For the text-containing cell, return its midpoint in (X, Y) coordinate format. 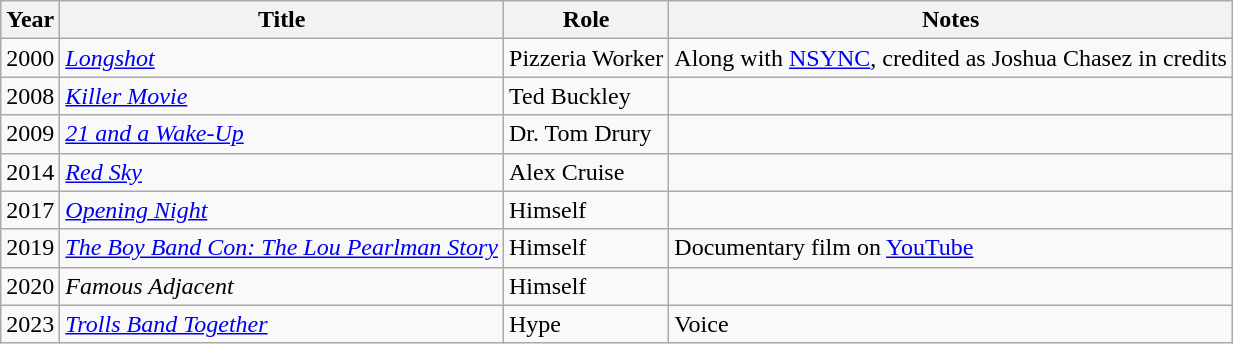
Year (30, 20)
Along with NSYNC, credited as Joshua Chasez in credits (951, 58)
2020 (30, 286)
2023 (30, 324)
2000 (30, 58)
Ted Buckley (586, 96)
Longshot (282, 58)
Famous Adjacent (282, 286)
The Boy Band Con: The Lou Pearlman Story (282, 248)
Hype (586, 324)
Voice (951, 324)
Documentary film on YouTube (951, 248)
Notes (951, 20)
2009 (30, 134)
2019 (30, 248)
2008 (30, 96)
Killer Movie (282, 96)
Alex Cruise (586, 172)
Pizzeria Worker (586, 58)
Red Sky (282, 172)
Opening Night (282, 210)
21 and a Wake-Up (282, 134)
2014 (30, 172)
Role (586, 20)
Trolls Band Together (282, 324)
2017 (30, 210)
Title (282, 20)
Dr. Tom Drury (586, 134)
